Find where the given text appears and provide that cell's center as (x, y) coordinate. 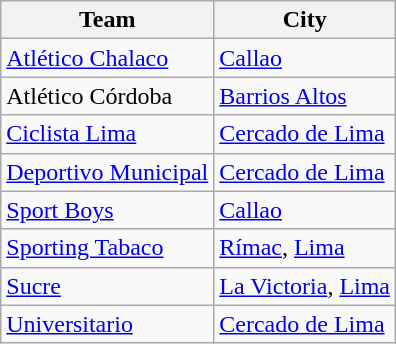
Barrios Altos (305, 96)
Sucre (108, 286)
Rímac, Lima (305, 248)
Team (108, 20)
Atlético Chalaco (108, 58)
Ciclista Lima (108, 134)
Deportivo Municipal (108, 172)
Atlético Córdoba (108, 96)
La Victoria, Lima (305, 286)
Sport Boys (108, 210)
Universitario (108, 324)
Sporting Tabaco (108, 248)
City (305, 20)
